Scan for the cell matching the given text and deliver its [x, y] coordinate at center. 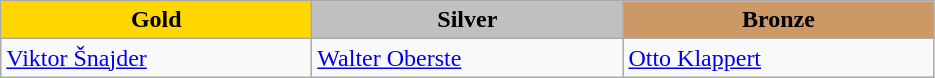
Silver [468, 20]
Walter Oberste [468, 58]
Bronze [778, 20]
Otto Klappert [778, 58]
Viktor Šnajder [156, 58]
Gold [156, 20]
